From the cell containing the given text, extract its center point as (x, y) coordinate. 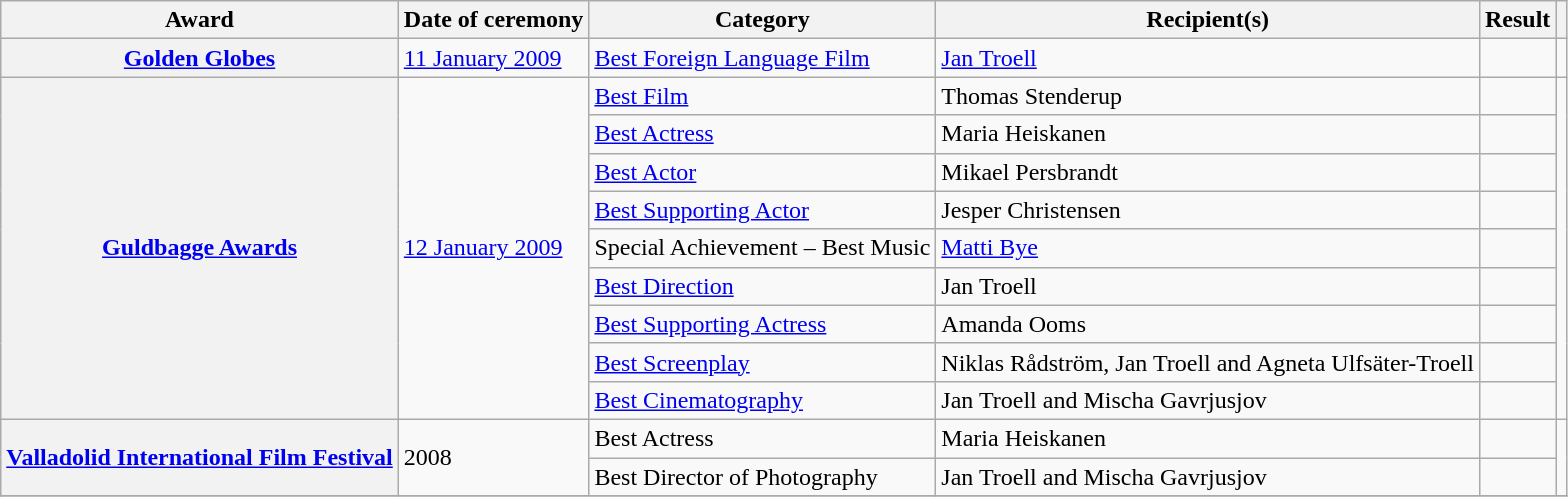
Guldbagge Awards (200, 248)
Golden Globes (200, 58)
Best Supporting Actor (762, 210)
Best Actor (762, 172)
Award (200, 20)
Recipient(s) (1208, 20)
Matti Bye (1208, 248)
Jesper Christensen (1208, 210)
Amanda Ooms (1208, 324)
Special Achievement – Best Music (762, 248)
Best Screenplay (762, 362)
Mikael Persbrandt (1208, 172)
2008 (494, 457)
Thomas Stenderup (1208, 96)
Valladolid International Film Festival (200, 457)
Best Director of Photography (762, 477)
Result (1517, 20)
12 January 2009 (494, 248)
Best Cinematography (762, 400)
Best Foreign Language Film (762, 58)
Category (762, 20)
11 January 2009 (494, 58)
Best Supporting Actress (762, 324)
Niklas Rådström, Jan Troell and Agneta Ulfsäter-Troell (1208, 362)
Best Film (762, 96)
Date of ceremony (494, 20)
Best Direction (762, 286)
